For the text-containing cell, return its midpoint in (x, y) coordinate format. 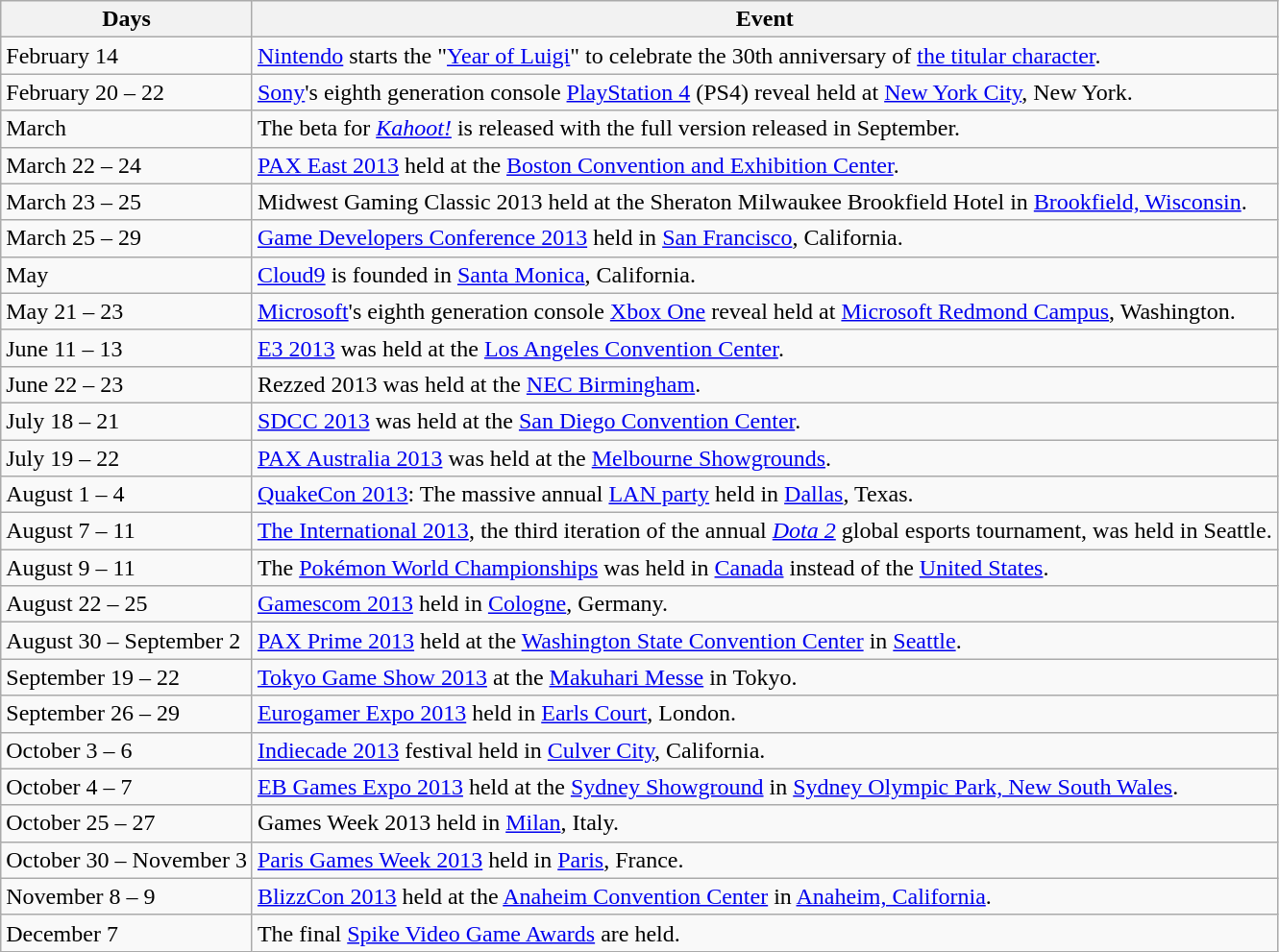
August 9 – 11 (127, 568)
March (127, 129)
The Pokémon World Championships was held in Canada instead of the United States. (765, 568)
PAX Australia 2013 was held at the Melbourne Showgrounds. (765, 458)
Midwest Gaming Classic 2013 held at the Sheraton Milwaukee Brookfield Hotel in Brookfield, Wisconsin. (765, 202)
August 1 – 4 (127, 495)
May (127, 275)
BlizzCon 2013 held at the Anaheim Convention Center in Anaheim, California. (765, 896)
June 11 – 13 (127, 348)
Days (127, 19)
June 22 – 23 (127, 384)
May 21 – 23 (127, 311)
Eurogamer Expo 2013 held in Earls Court, London. (765, 714)
March 25 – 29 (127, 238)
August 30 – September 2 (127, 641)
Cloud9 is founded in Santa Monica, California. (765, 275)
September 26 – 29 (127, 714)
August 22 – 25 (127, 604)
PAX Prime 2013 held at the Washington State Convention Center in Seattle. (765, 641)
Microsoft's eighth generation console Xbox One reveal held at Microsoft Redmond Campus, Washington. (765, 311)
February 14 (127, 56)
Games Week 2013 held in Milan, Italy. (765, 823)
March 23 – 25 (127, 202)
EB Games Expo 2013 held at the Sydney Showground in Sydney Olympic Park, New South Wales. (765, 787)
The final Spike Video Game Awards are held. (765, 933)
The beta for Kahoot! is released with the full version released in September. (765, 129)
October 25 – 27 (127, 823)
Paris Games Week 2013 held in Paris, France. (765, 860)
March 22 – 24 (127, 165)
Sony's eighth generation console PlayStation 4 (PS4) reveal held at New York City, New York. (765, 92)
November 8 – 9 (127, 896)
Gamescom 2013 held in Cologne, Germany. (765, 604)
Nintendo starts the "Year of Luigi" to celebrate the 30th anniversary of the titular character. (765, 56)
Event (765, 19)
July 19 – 22 (127, 458)
September 19 – 22 (127, 677)
July 18 – 21 (127, 421)
The International 2013, the third iteration of the annual Dota 2 global esports tournament, was held in Seattle. (765, 531)
February 20 – 22 (127, 92)
Indiecade 2013 festival held in Culver City, California. (765, 750)
August 7 – 11 (127, 531)
Tokyo Game Show 2013 at the Makuhari Messe in Tokyo. (765, 677)
December 7 (127, 933)
Game Developers Conference 2013 held in San Francisco, California. (765, 238)
QuakeCon 2013: The massive annual LAN party held in Dallas, Texas. (765, 495)
October 3 – 6 (127, 750)
E3 2013 was held at the Los Angeles Convention Center. (765, 348)
October 4 – 7 (127, 787)
PAX East 2013 held at the Boston Convention and Exhibition Center. (765, 165)
October 30 – November 3 (127, 860)
Rezzed 2013 was held at the NEC Birmingham. (765, 384)
SDCC 2013 was held at the San Diego Convention Center. (765, 421)
